Pinpoint the cell where the given text exists, returning its (X, Y) midpoint coordinate. 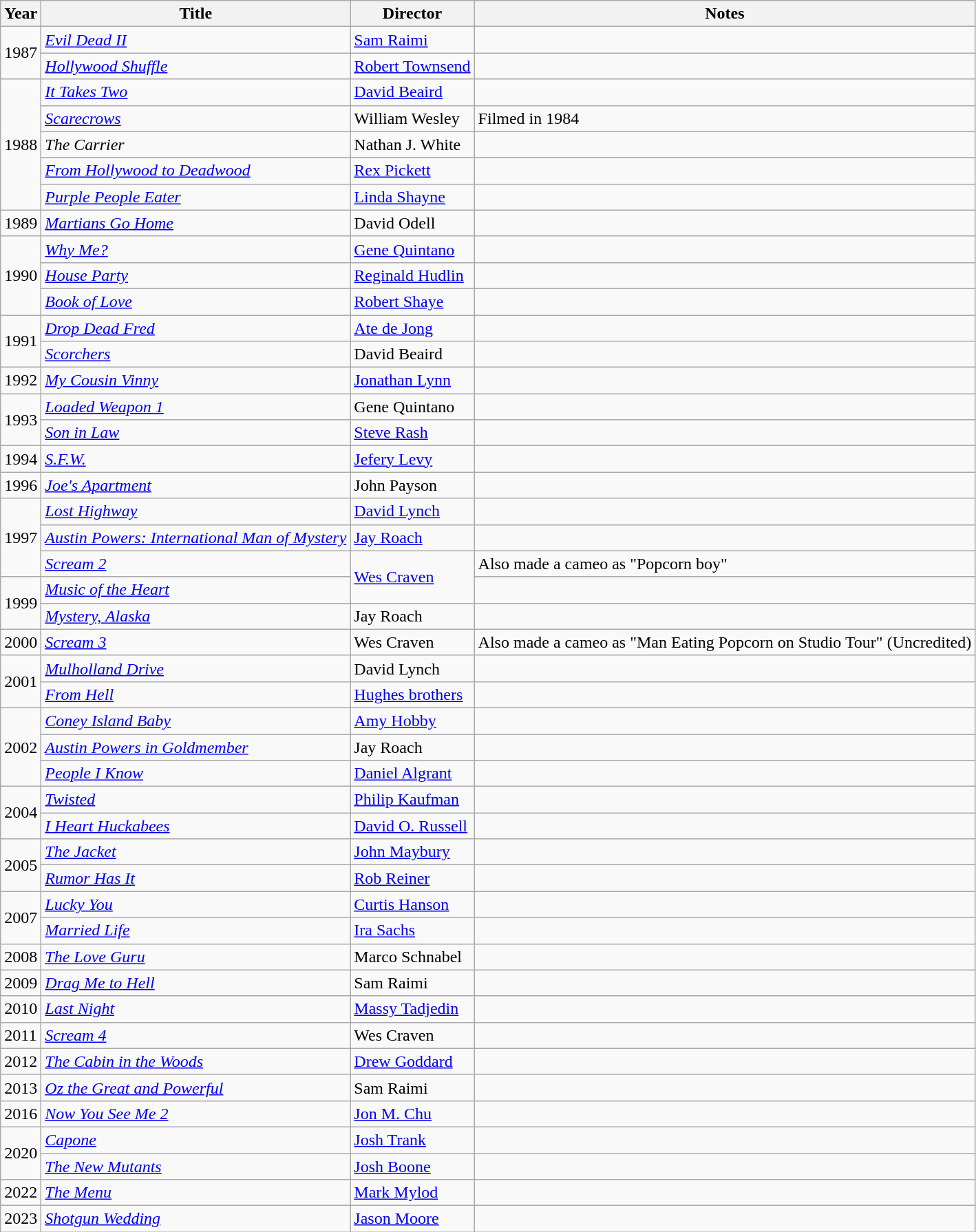
1991 (21, 341)
Capone (195, 1140)
Massy Tadjedin (412, 1009)
Reginald Hudlin (412, 275)
The Menu (195, 1193)
Mulholland Drive (195, 668)
Scarecrows (195, 118)
People I Know (195, 774)
2011 (21, 1035)
John Maybury (412, 852)
Drop Dead Fred (195, 328)
Austin Powers in Goldmember (195, 747)
Mark Mylod (412, 1193)
Jonathan Lynn (412, 381)
2023 (21, 1219)
2004 (21, 813)
2007 (21, 917)
Lost Highway (195, 511)
Martians Go Home (195, 223)
1990 (21, 275)
Ate de Jong (412, 328)
1987 (21, 53)
2010 (21, 1009)
2012 (21, 1061)
2016 (21, 1114)
Shotgun Wedding (195, 1219)
Jason Moore (412, 1219)
1993 (21, 420)
The Carrier (195, 145)
Joe's Apartment (195, 485)
Son in Law (195, 433)
I Heart Huckabees (195, 826)
My Cousin Vinny (195, 381)
Filmed in 1984 (725, 118)
2002 (21, 747)
House Party (195, 275)
Scream 3 (195, 642)
1997 (21, 538)
2022 (21, 1193)
Philip Kaufman (412, 800)
Nathan J. White (412, 145)
Coney Island Baby (195, 721)
Director (412, 14)
Jefery Levy (412, 459)
William Wesley (412, 118)
Rumor Has It (195, 878)
John Payson (412, 485)
Robert Shaye (412, 301)
Married Life (195, 931)
Now You See Me 2 (195, 1114)
Music of the Heart (195, 590)
Scream 2 (195, 564)
Book of Love (195, 301)
David Odell (412, 223)
S.F.W. (195, 459)
Hollywood Shuffle (195, 66)
1994 (21, 459)
Linda Shayne (412, 197)
Twisted (195, 800)
The New Mutants (195, 1167)
1988 (21, 145)
1996 (21, 485)
Evil Dead II (195, 40)
Rob Reiner (412, 878)
Scorchers (195, 354)
Daniel Algrant (412, 774)
1992 (21, 381)
Notes (725, 14)
Hughes brothers (412, 694)
2001 (21, 681)
Amy Hobby (412, 721)
Ira Sachs (412, 931)
Robert Townsend (412, 66)
Mystery, Alaska (195, 616)
Drew Goddard (412, 1061)
Jon M. Chu (412, 1114)
Year (21, 14)
Loaded Weapon 1 (195, 407)
Josh Trank (412, 1140)
Josh Boone (412, 1167)
Why Me? (195, 249)
Steve Rash (412, 433)
Oz the Great and Powerful (195, 1087)
Title (195, 14)
David O. Russell (412, 826)
Also made a cameo as "Man Eating Popcorn on Studio Tour" (Uncredited) (725, 642)
1999 (21, 603)
Marco Schnabel (412, 957)
2005 (21, 865)
2000 (21, 642)
1989 (21, 223)
The Cabin in the Woods (195, 1061)
Rex Pickett (412, 171)
The Jacket (195, 852)
2013 (21, 1087)
Drag Me to Hell (195, 983)
Scream 4 (195, 1035)
Austin Powers: International Man of Mystery (195, 538)
From Hell (195, 694)
Last Night (195, 1009)
2020 (21, 1153)
Purple People Eater (195, 197)
The Love Guru (195, 957)
Also made a cameo as "Popcorn boy" (725, 564)
2009 (21, 983)
It Takes Two (195, 92)
Lucky You (195, 904)
From Hollywood to Deadwood (195, 171)
2008 (21, 957)
Curtis Hanson (412, 904)
